Detect which cell encompasses the target text, then output its [x, y] center coordinate. 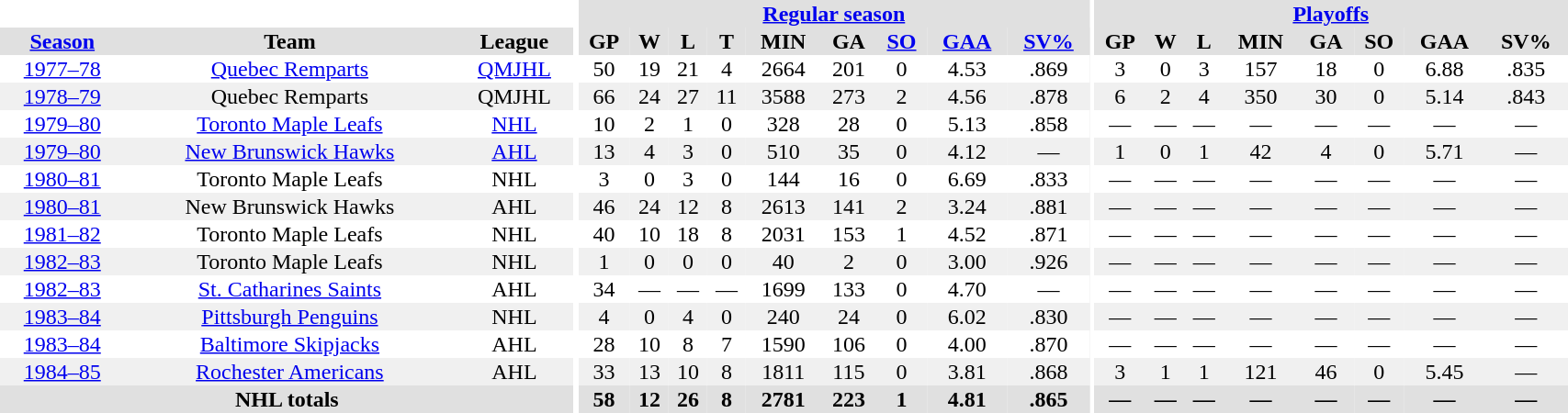
35 [849, 151]
2613 [784, 206]
1811 [784, 372]
.858 [1049, 124]
26 [688, 399]
1977–78 [62, 69]
153 [849, 234]
Rochester Americans [290, 372]
2781 [784, 399]
2031 [784, 234]
3588 [784, 96]
115 [849, 372]
.869 [1049, 69]
5.13 [967, 124]
4.70 [967, 289]
58 [604, 399]
1699 [784, 289]
1590 [784, 344]
.830 [1049, 317]
5.14 [1445, 96]
4.53 [967, 69]
6 [1121, 96]
3.00 [967, 262]
St. Catharines Saints [290, 289]
11 [727, 96]
273 [849, 96]
240 [784, 317]
.926 [1049, 262]
Playoffs [1330, 14]
144 [784, 179]
5.45 [1445, 372]
4.12 [967, 151]
Team [290, 41]
.868 [1049, 372]
141 [849, 206]
1984–85 [62, 372]
350 [1261, 96]
328 [784, 124]
.835 [1526, 69]
1981–82 [62, 234]
NHL totals [287, 399]
510 [784, 151]
4.56 [967, 96]
21 [688, 69]
.871 [1049, 234]
.843 [1526, 96]
2664 [784, 69]
T [727, 41]
4.00 [967, 344]
106 [849, 344]
6.69 [967, 179]
6.02 [967, 317]
33 [604, 372]
133 [849, 289]
157 [1261, 69]
6.88 [1445, 69]
50 [604, 69]
19 [649, 69]
.878 [1049, 96]
1978–79 [62, 96]
3.24 [967, 206]
30 [1326, 96]
121 [1261, 372]
Pittsburgh Penguins [290, 317]
.881 [1049, 206]
66 [604, 96]
.870 [1049, 344]
201 [849, 69]
3.81 [967, 372]
42 [1261, 151]
.833 [1049, 179]
Regular season [834, 14]
4.52 [967, 234]
27 [688, 96]
223 [849, 399]
34 [604, 289]
16 [849, 179]
5.71 [1445, 151]
League [514, 41]
4.81 [967, 399]
.865 [1049, 399]
7 [727, 344]
Baltimore Skipjacks [290, 344]
Season [62, 41]
